Determine the [X, Y] coordinate at the center of the cell enclosing the given text.  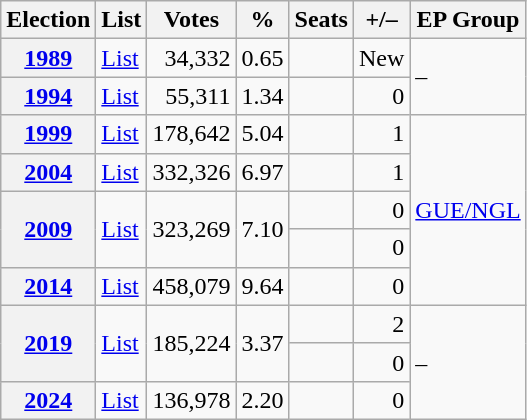
1989 [48, 58]
332,326 [192, 172]
7.10 [262, 229]
178,642 [192, 134]
1994 [48, 96]
55,311 [192, 96]
2004 [48, 172]
Election [48, 20]
136,978 [192, 400]
2 [381, 324]
5.04 [262, 134]
185,224 [192, 343]
458,079 [192, 286]
34,332 [192, 58]
2009 [48, 229]
0.65 [262, 58]
2.20 [262, 400]
2019 [48, 343]
6.97 [262, 172]
3.37 [262, 343]
1999 [48, 134]
GUE/NGL [468, 210]
Seats [321, 20]
% [262, 20]
323,269 [192, 229]
1.34 [262, 96]
9.64 [262, 286]
2024 [48, 400]
+/– [381, 20]
New [381, 58]
2014 [48, 286]
EP Group [468, 20]
Votes [192, 20]
